Find where the given text appears and provide that cell's center as [x, y] coordinate. 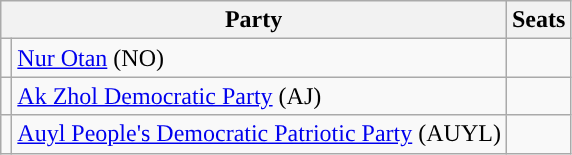
Nur Otan (NO) [260, 58]
Seats [538, 20]
Party [254, 20]
Auyl People's Democratic Patriotic Party (AUYL) [260, 134]
Ak Zhol Democratic Party (AJ) [260, 96]
